Return (X, Y) of the center of cell containing provided text 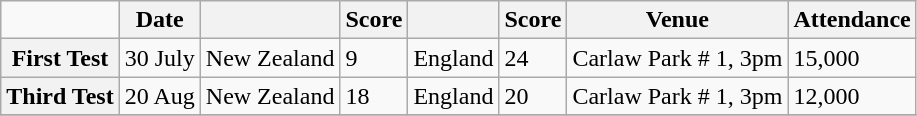
Third Test (60, 96)
9 (374, 58)
20 Aug (160, 96)
20 (533, 96)
24 (533, 58)
30 July (160, 58)
Venue (678, 20)
First Test (60, 58)
12,000 (852, 96)
Attendance (852, 20)
18 (374, 96)
Date (160, 20)
15,000 (852, 58)
